Extract the (X, Y) coordinate from the center of the cell holding the provided text.  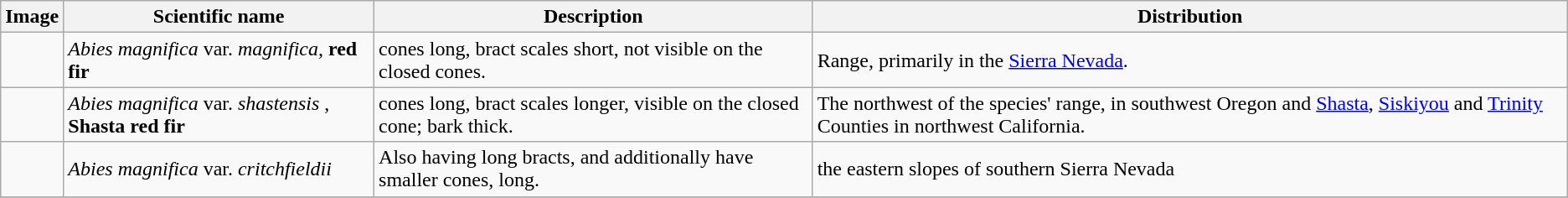
the eastern slopes of southern Sierra Nevada (1189, 169)
cones long, bract scales longer, visible on the closed cone; bark thick. (594, 114)
The northwest of the species' range, in southwest Oregon and Shasta, Siskiyou and Trinity Counties in northwest California. (1189, 114)
Abies magnifica var. shastensis , Shasta red fir (219, 114)
Scientific name (219, 17)
Distribution (1189, 17)
Description (594, 17)
Range, primarily in the Sierra Nevada. (1189, 60)
Abies magnifica var. magnifica, red fir (219, 60)
Image (32, 17)
cones long, bract scales short, not visible on the closed cones. (594, 60)
Also having long bracts, and additionally have smaller cones, long. (594, 169)
Abies magnifica var. critchfieldii (219, 169)
